Identify which cell holds the provided text, then report its [x, y] central coordinate. 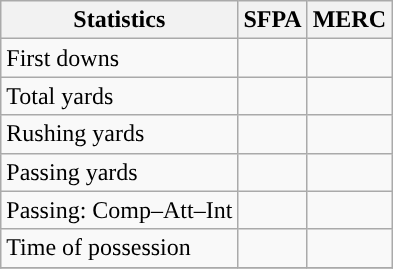
Time of possession [120, 248]
Passing yards [120, 172]
Statistics [120, 20]
First downs [120, 58]
Passing: Comp–Att–Int [120, 210]
Rushing yards [120, 134]
Total yards [120, 96]
SFPA [272, 20]
MERC [349, 20]
